Identify which cell holds the provided text, then report its [x, y] central coordinate. 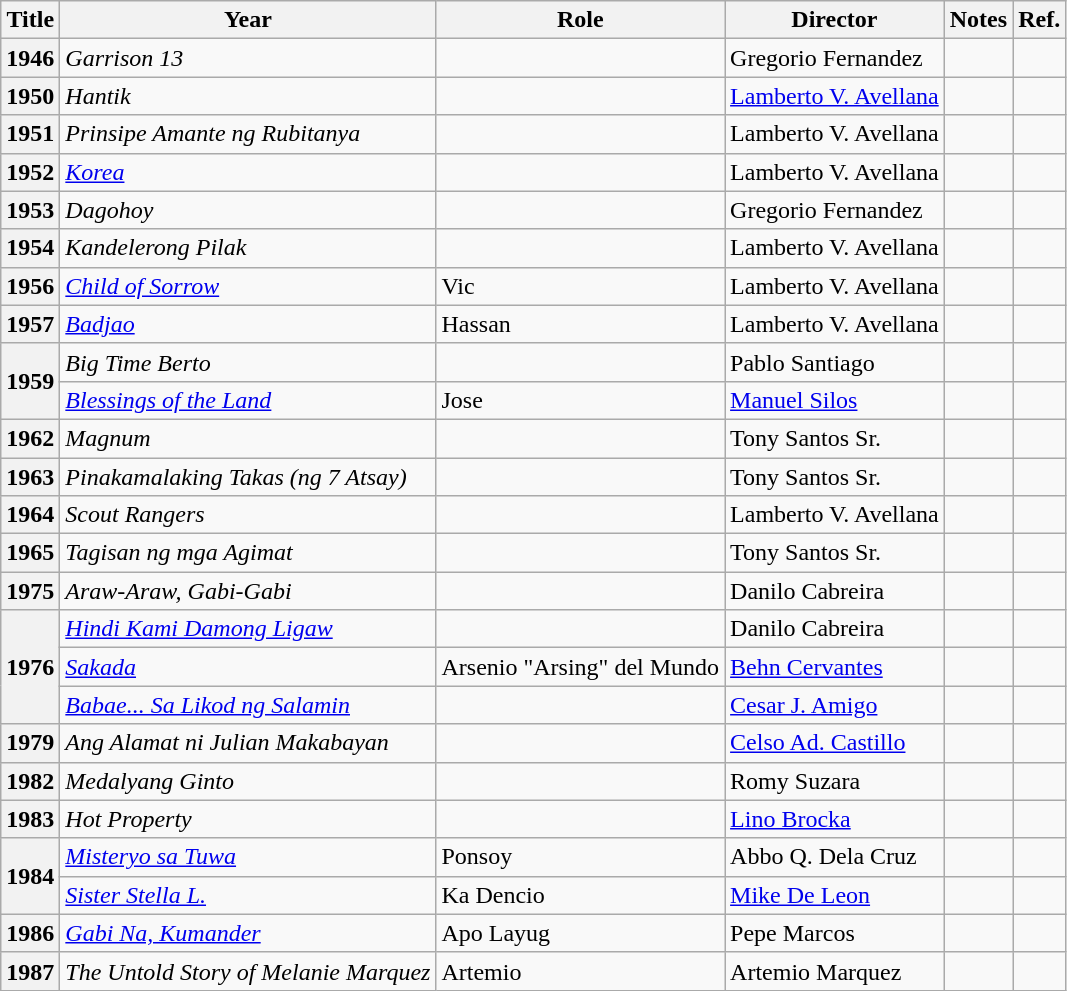
Big Time Berto [248, 362]
Sister Stella L. [248, 895]
Tagisan ng mga Agimat [248, 553]
Babae... Sa Likod ng Salamin [248, 705]
Jose [580, 400]
Misteryo sa Tuwa [248, 857]
1986 [30, 933]
1965 [30, 553]
Mike De Leon [835, 895]
Hassan [580, 324]
Role [580, 20]
Dagohoy [248, 210]
1975 [30, 591]
1964 [30, 515]
Ponsoy [580, 857]
1952 [30, 172]
1950 [30, 96]
The Untold Story of Melanie Marquez [248, 971]
Arsenio "Arsing" del Mundo [580, 667]
Abbo Q. Dela Cruz [835, 857]
Notes [978, 20]
Pablo Santiago [835, 362]
Blessings of the Land [248, 400]
Scout Rangers [248, 515]
Apo Layug [580, 933]
Badjao [248, 324]
1982 [30, 781]
1984 [30, 876]
1956 [30, 286]
Kandelerong Pilak [248, 248]
1963 [30, 477]
Hindi Kami Damong Ligaw [248, 629]
1976 [30, 667]
Romy Suzara [835, 781]
1957 [30, 324]
1979 [30, 743]
Cesar J. Amigo [835, 705]
Pepe Marcos [835, 933]
Garrison 13 [248, 58]
Director [835, 20]
Medalyang Ginto [248, 781]
1954 [30, 248]
1959 [30, 381]
Korea [248, 172]
Manuel Silos [835, 400]
Year [248, 20]
Hantik [248, 96]
Ref. [1040, 20]
Ang Alamat ni Julian Makabayan [248, 743]
Prinsipe Amante ng Rubitanya [248, 134]
Pinakamalaking Takas (ng 7 Atsay) [248, 477]
Artemio Marquez [835, 971]
1946 [30, 58]
1987 [30, 971]
Gabi Na, Kumander [248, 933]
Artemio [580, 971]
Ka Dencio [580, 895]
Vic [580, 286]
Lino Brocka [835, 819]
Araw-Araw, Gabi-Gabi [248, 591]
Title [30, 20]
Behn Cervantes [835, 667]
Magnum [248, 438]
Celso Ad. Castillo [835, 743]
1983 [30, 819]
1953 [30, 210]
1951 [30, 134]
Sakada [248, 667]
1962 [30, 438]
Hot Property [248, 819]
Child of Sorrow [248, 286]
